Output the [X, Y] coordinate of the center of the cell containing the given text.  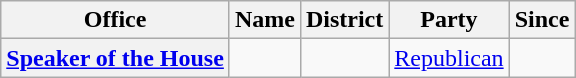
Party [449, 20]
Since [542, 20]
Republican [449, 58]
Speaker of the House [116, 58]
Name [264, 20]
Office [116, 20]
District [344, 20]
